Scan for the cell matching the given text and deliver its (X, Y) coordinate at center. 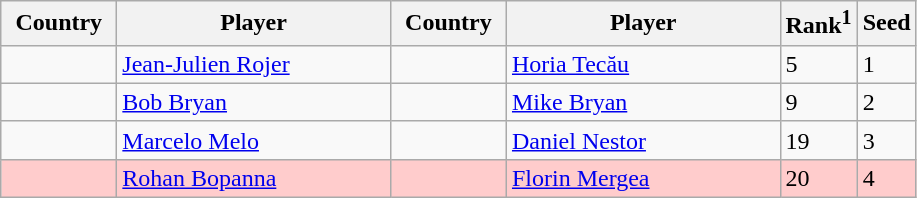
Mike Bryan (643, 102)
1 (886, 64)
3 (886, 140)
Bob Bryan (254, 102)
Horia Tecău (643, 64)
Seed (886, 24)
9 (818, 102)
2 (886, 102)
4 (886, 178)
19 (818, 140)
5 (818, 64)
Rank1 (818, 24)
Rohan Bopanna (254, 178)
Florin Mergea (643, 178)
20 (818, 178)
Jean-Julien Rojer (254, 64)
Daniel Nestor (643, 140)
Marcelo Melo (254, 140)
